Locate the cell with the specified text and output its (x, y) center coordinate. 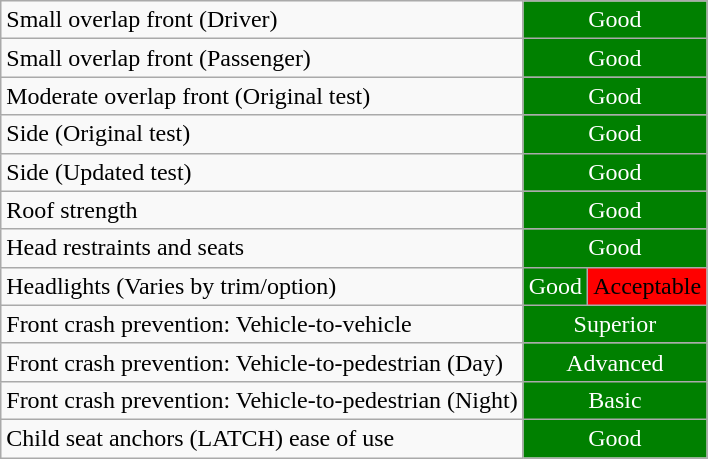
Small overlap front (Passenger) (262, 58)
Roof strength (262, 210)
Front crash prevention: Vehicle-to-vehicle (262, 324)
Side (Original test) (262, 134)
Basic (614, 400)
Headlights (Varies by trim/option) (262, 286)
Superior (614, 324)
Child seat anchors (LATCH) ease of use (262, 438)
Front crash prevention: Vehicle-to-pedestrian (Day) (262, 362)
Side (Updated test) (262, 172)
Small overlap front (Driver) (262, 20)
Acceptable (648, 286)
Moderate overlap front (Original test) (262, 96)
Front crash prevention: Vehicle-to-pedestrian (Night) (262, 400)
Head restraints and seats (262, 248)
Advanced (614, 362)
